From the cell containing the given text, extract its center point as [X, Y] coordinate. 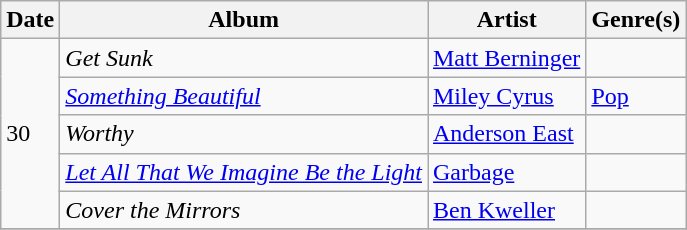
Something Beautiful [244, 96]
Date [30, 20]
Get Sunk [244, 58]
Album [244, 20]
Matt Berninger [507, 58]
Worthy [244, 134]
Let All That We Imagine Be the Light [244, 172]
Genre(s) [636, 20]
Miley Cyrus [507, 96]
Garbage [507, 172]
Artist [507, 20]
Anderson East [507, 134]
Ben Kweller [507, 210]
Pop [636, 96]
Cover the Mirrors [244, 210]
30 [30, 134]
